Capture the cell that displays the provided text and extract its (x, y) central coordinate. 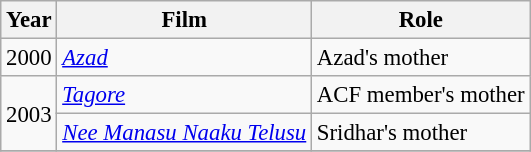
Role (421, 20)
Film (184, 20)
Year (29, 20)
Azad's mother (421, 58)
2000 (29, 58)
2003 (29, 114)
Tagore (184, 95)
ACF member's mother (421, 95)
Azad (184, 58)
Sridhar's mother (421, 133)
Nee Manasu Naaku Telusu (184, 133)
